Provide the (X, Y) coordinate of the cell's center where the given text is located.  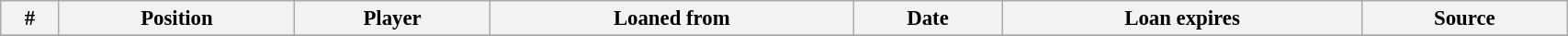
Loaned from (671, 18)
Position (176, 18)
# (29, 18)
Date (928, 18)
Player (393, 18)
Source (1464, 18)
Loan expires (1182, 18)
